Return the (X, Y) coordinate for the center point of the cell that contains the specified text.  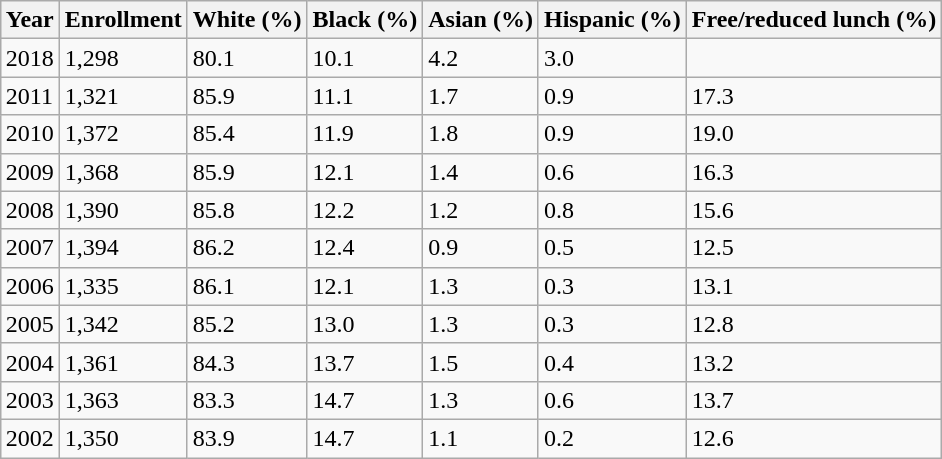
19.0 (814, 134)
2002 (30, 438)
2008 (30, 210)
1,321 (123, 96)
White (%) (247, 20)
0.4 (612, 362)
85.4 (247, 134)
3.0 (612, 58)
1,361 (123, 362)
1,390 (123, 210)
86.1 (247, 286)
12.4 (365, 248)
11.1 (365, 96)
1.7 (481, 96)
1,394 (123, 248)
1.8 (481, 134)
1.5 (481, 362)
2006 (30, 286)
Hispanic (%) (612, 20)
0.8 (612, 210)
12.2 (365, 210)
2003 (30, 400)
12.6 (814, 438)
Asian (%) (481, 20)
83.9 (247, 438)
83.3 (247, 400)
1.2 (481, 210)
85.8 (247, 210)
2011 (30, 96)
86.2 (247, 248)
1.4 (481, 172)
1,363 (123, 400)
84.3 (247, 362)
2010 (30, 134)
80.1 (247, 58)
11.9 (365, 134)
1,350 (123, 438)
85.2 (247, 324)
4.2 (481, 58)
0.2 (612, 438)
Enrollment (123, 20)
1,372 (123, 134)
13.0 (365, 324)
13.1 (814, 286)
1,298 (123, 58)
15.6 (814, 210)
12.8 (814, 324)
12.5 (814, 248)
Year (30, 20)
2018 (30, 58)
Free/reduced lunch (%) (814, 20)
2009 (30, 172)
17.3 (814, 96)
13.2 (814, 362)
1.1 (481, 438)
16.3 (814, 172)
0.5 (612, 248)
Black (%) (365, 20)
2005 (30, 324)
1,335 (123, 286)
2007 (30, 248)
10.1 (365, 58)
1,342 (123, 324)
2004 (30, 362)
1,368 (123, 172)
